For the text-containing cell, return its midpoint in [x, y] coordinate format. 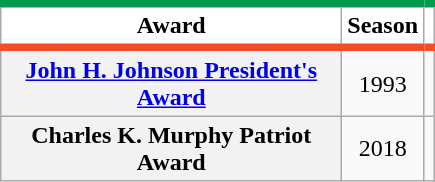
Season [383, 26]
Charles K. Murphy Patriot Award [172, 148]
2018 [383, 148]
1993 [383, 82]
Award [172, 26]
John H. Johnson President's Award [172, 82]
